Output the [x, y] coordinate of the center of the cell containing the given text.  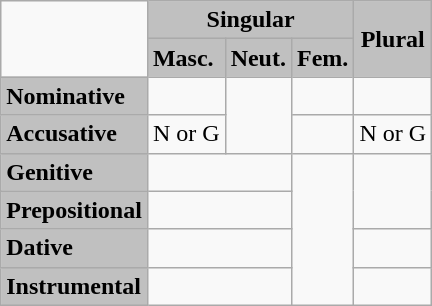
Genitive [74, 172]
Neut. [258, 58]
Masc. [186, 58]
Nominative [74, 96]
Accusative [74, 134]
Prepositional [74, 210]
Singular [250, 20]
Plural [393, 39]
Fem. [322, 58]
Dative [74, 248]
Instrumental [74, 286]
